Locate the cell with the specified text and output its (x, y) center coordinate. 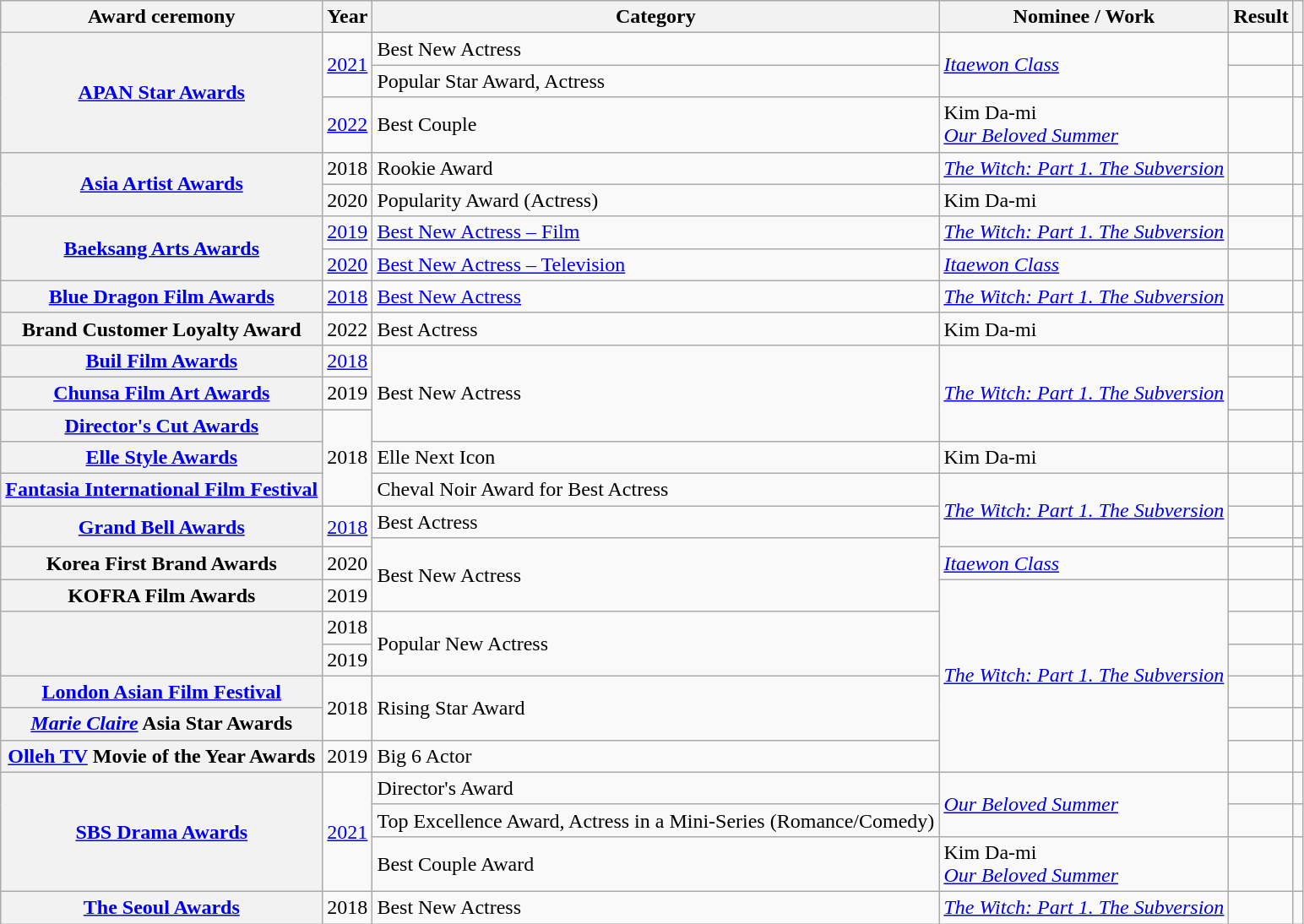
Baeksang Arts Awards (162, 248)
Big 6 Actor (655, 756)
Buil Film Awards (162, 361)
Blue Dragon Film Awards (162, 296)
Marie Claire Asia Star Awards (162, 724)
Popularity Award (Actress) (655, 200)
The Seoul Awards (162, 907)
Award ceremony (162, 17)
Best New Actress – Television (655, 264)
Top Excellence Award, Actress in a Mini-Series (Romance/Comedy) (655, 820)
London Asian Film Festival (162, 692)
Our Beloved Summer (1084, 804)
Nominee / Work (1084, 17)
Korea First Brand Awards (162, 563)
Category (655, 17)
Director's Cut Awards (162, 425)
Popular Star Award, Actress (655, 81)
Director's Award (655, 788)
Fantasia International Film Festival (162, 490)
Cheval Noir Award for Best Actress (655, 490)
Chunsa Film Art Awards (162, 393)
KOFRA Film Awards (162, 595)
Grand Bell Awards (162, 527)
Rising Star Award (655, 708)
SBS Drama Awards (162, 831)
Result (1261, 17)
Rookie Award (655, 168)
Elle Next Icon (655, 458)
Brand Customer Loyalty Award (162, 329)
Popular New Actress (655, 644)
Asia Artist Awards (162, 184)
Elle Style Awards (162, 458)
APAN Star Awards (162, 93)
Olleh TV Movie of the Year Awards (162, 756)
Best New Actress – Film (655, 232)
Year (348, 17)
Best Couple Award (655, 863)
Best Couple (655, 125)
